Extract the (X, Y) coordinate from the center of the cell holding the provided text.  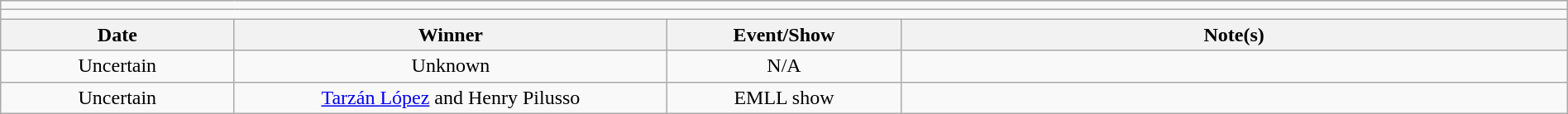
Tarzán López and Henry Pilusso (451, 97)
Note(s) (1234, 35)
EMLL show (784, 97)
Event/Show (784, 35)
Unknown (451, 66)
N/A (784, 66)
Date (117, 35)
Winner (451, 35)
